Extract the (X, Y) coordinate from the center of the cell holding the provided text.  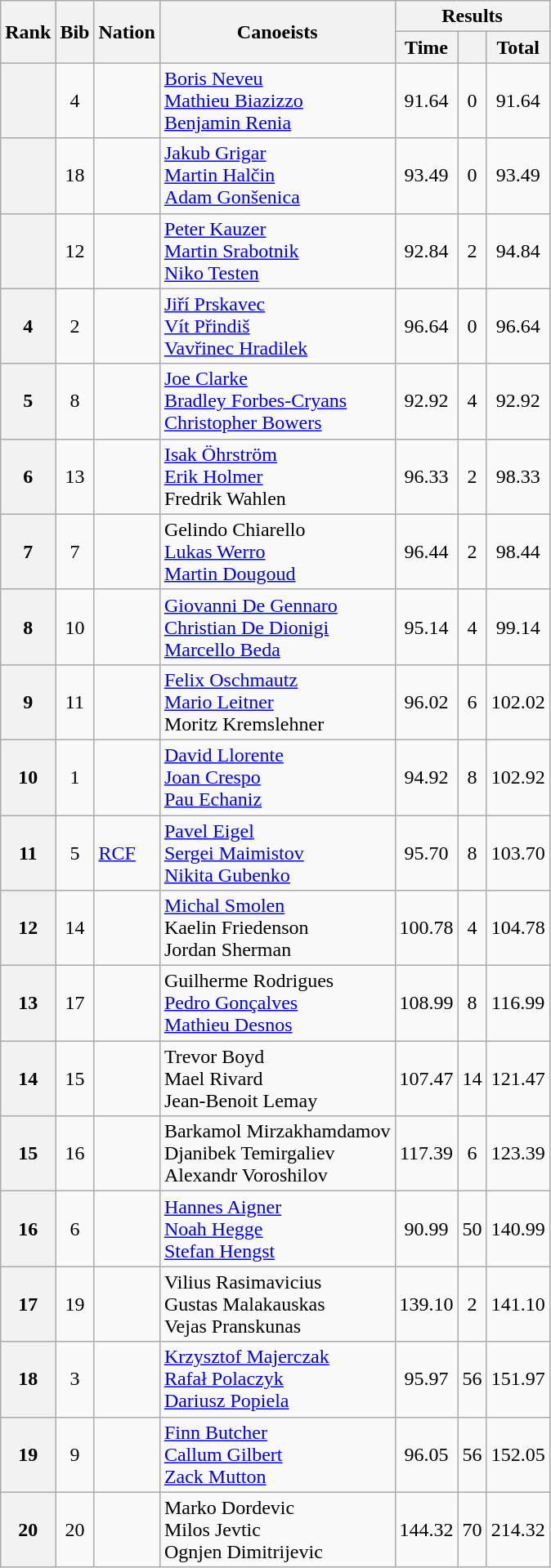
151.97 (518, 1379)
152.05 (518, 1454)
103.70 (518, 853)
Felix OschmautzMario LeitnerMoritz Kremslehner (277, 702)
95.70 (427, 853)
Marko DordevicMilos JevticOgnjen Dimitrijevic (277, 1530)
Nation (127, 32)
1 (75, 777)
Gelindo ChiarelloLukas WerroMartin Dougoud (277, 552)
123.39 (518, 1154)
3 (75, 1379)
104.78 (518, 928)
50 (473, 1229)
Canoeists (277, 32)
140.99 (518, 1229)
Hannes AignerNoah HeggeStefan Hengst (277, 1229)
Guilherme RodriguesPedro GonçalvesMathieu Desnos (277, 1003)
107.47 (427, 1079)
Isak ÖhrströmErik HolmerFredrik Wahlen (277, 476)
Trevor BoydMael RivardJean-Benoit Lemay (277, 1079)
96.33 (427, 476)
99.14 (518, 627)
98.33 (518, 476)
Boris NeveuMathieu BiazizzoBenjamin Renia (277, 101)
139.10 (427, 1304)
70 (473, 1530)
121.47 (518, 1079)
95.97 (427, 1379)
116.99 (518, 1003)
Rank (28, 32)
Results (473, 16)
Joe ClarkeBradley Forbes-CryansChristopher Bowers (277, 401)
Vilius RasimaviciusGustas MalakauskasVejas Pranskunas (277, 1304)
Michal SmolenKaelin FriedensonJordan Sherman (277, 928)
RCF (127, 853)
96.02 (427, 702)
Pavel EigelSergei MaimistovNikita Gubenko (277, 853)
102.02 (518, 702)
Barkamol MirzakhamdamovDjanibek TemirgalievAlexandr Voroshilov (277, 1154)
102.92 (518, 777)
98.44 (518, 552)
David LlorenteJoan CrespoPau Echaniz (277, 777)
95.14 (427, 627)
Finn ButcherCallum GilbertZack Mutton (277, 1454)
Bib (75, 32)
96.05 (427, 1454)
Peter KauzerMartin SrabotnikNiko Testen (277, 251)
90.99 (427, 1229)
100.78 (427, 928)
Time (427, 47)
92.84 (427, 251)
96.44 (427, 552)
Jiří PrskavecVít PřindišVavřinec Hradilek (277, 326)
Krzysztof MajerczakRafał PolaczykDariusz Popiela (277, 1379)
Jakub GrigarMartin HalčinAdam Gonšenica (277, 176)
141.10 (518, 1304)
Total (518, 47)
94.92 (427, 777)
214.32 (518, 1530)
Giovanni De GennaroChristian De DionigiMarcello Beda (277, 627)
117.39 (427, 1154)
108.99 (427, 1003)
94.84 (518, 251)
144.32 (427, 1530)
